Return [x, y] of the center of cell containing provided text 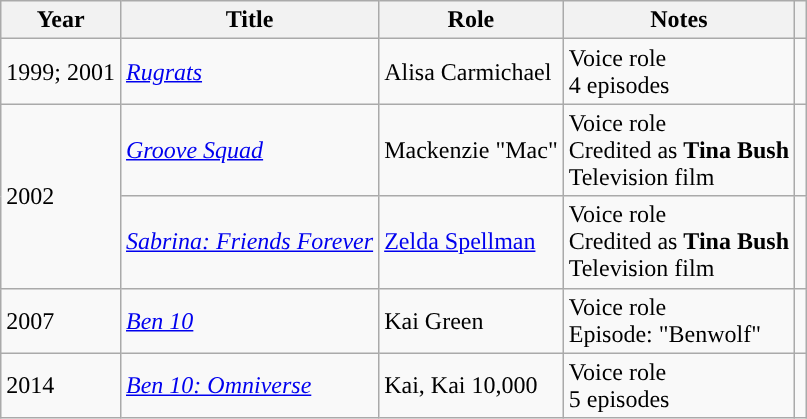
Ben 10: Omniverse [249, 386]
Year [61, 20]
2007 [61, 320]
Kai Green [472, 320]
Notes [678, 20]
Kai, Kai 10,000 [472, 386]
Title [249, 20]
2014 [61, 386]
Sabrina: Friends Forever [249, 242]
2002 [61, 196]
Mackenzie "Mac" [472, 150]
1999; 2001 [61, 72]
Zelda Spellman [472, 242]
Voice role4 episodes [678, 72]
Ben 10 [249, 320]
Alisa Carmichael [472, 72]
Role [472, 20]
Voice role5 episodes [678, 386]
Voice roleEpisode: "Benwolf" [678, 320]
Groove Squad [249, 150]
Rugrats [249, 72]
